Return [X, Y] of the center of cell containing provided text 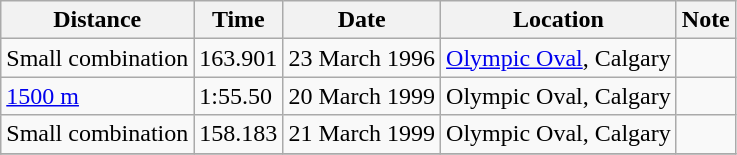
Distance [98, 20]
23 March 1996 [362, 58]
21 March 1999 [362, 134]
Location [559, 20]
Date [362, 20]
1500 m [98, 96]
20 March 1999 [362, 96]
158.183 [238, 134]
1:55.50 [238, 96]
Time [238, 20]
163.901 [238, 58]
Note [706, 20]
